From the cell containing the given text, extract its center point as (x, y) coordinate. 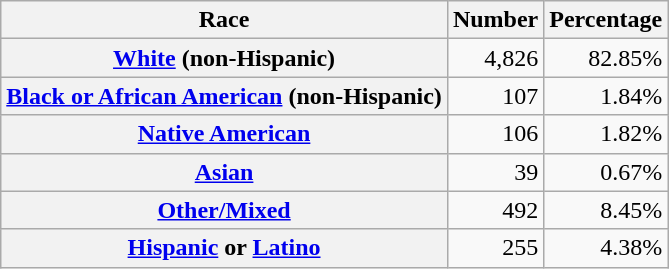
106 (495, 134)
1.84% (606, 96)
Black or African American (non-Hispanic) (224, 96)
Percentage (606, 20)
White (non-Hispanic) (224, 58)
Other/Mixed (224, 210)
107 (495, 96)
82.85% (606, 58)
4,826 (495, 58)
Asian (224, 172)
Race (224, 20)
0.67% (606, 172)
8.45% (606, 210)
Number (495, 20)
Hispanic or Latino (224, 248)
492 (495, 210)
255 (495, 248)
39 (495, 172)
4.38% (606, 248)
1.82% (606, 134)
Native American (224, 134)
